From the cell containing the given text, extract its center point as [x, y] coordinate. 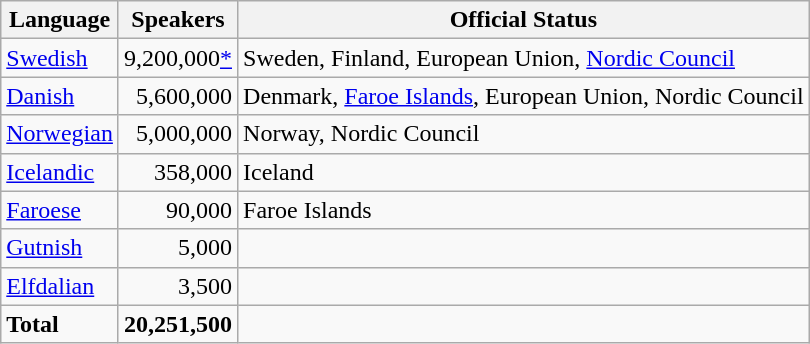
90,000 [178, 210]
Faroe Islands [524, 210]
20,251,500 [178, 324]
5,600,000 [178, 96]
Faroese [60, 210]
Norway, Nordic Council [524, 134]
Sweden, Finland, European Union, Nordic Council [524, 58]
5,000,000 [178, 134]
9,200,000* [178, 58]
Elfdalian [60, 286]
Norwegian [60, 134]
3,500 [178, 286]
Speakers [178, 20]
5,000 [178, 248]
Gutnish [60, 248]
358,000 [178, 172]
Swedish [60, 58]
Danish [60, 96]
Denmark, Faroe Islands, European Union, Nordic Council [524, 96]
Iceland [524, 172]
Official Status [524, 20]
Total [60, 324]
Icelandic [60, 172]
Language [60, 20]
